Determine the [x, y] coordinate at the center of the cell enclosing the given text.  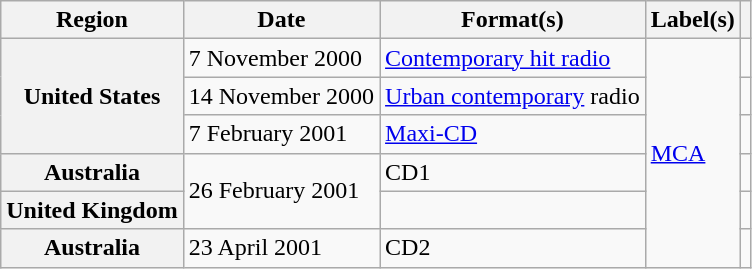
Urban contemporary radio [513, 96]
7 February 2001 [281, 134]
United Kingdom [92, 210]
14 November 2000 [281, 96]
7 November 2000 [281, 58]
United States [92, 96]
CD2 [513, 248]
Format(s) [513, 20]
Date [281, 20]
Label(s) [692, 20]
Contemporary hit radio [513, 58]
Maxi-CD [513, 134]
Region [92, 20]
CD1 [513, 172]
26 February 2001 [281, 191]
MCA [692, 153]
23 April 2001 [281, 248]
